Return the [X, Y] coordinate for the center point of the cell that contains the specified text.  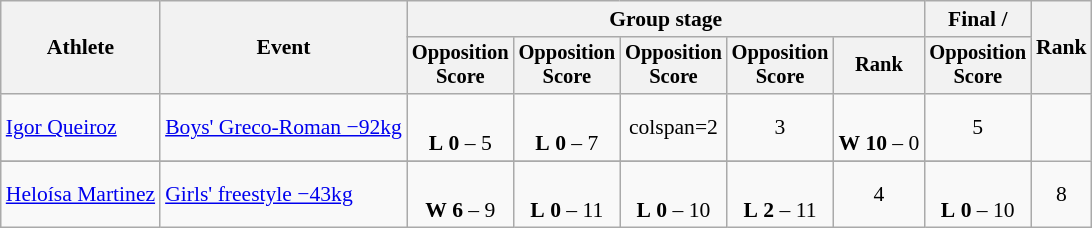
W 6 – 9 [460, 194]
L 2 – 11 [780, 194]
4 [878, 194]
L 0 – 11 [568, 194]
W 10 – 0 [878, 128]
Girls' freestyle −43kg [284, 194]
3 [780, 128]
Igor Queiroz [80, 128]
colspan=2 [674, 128]
8 [1062, 194]
Heloísa Martinez [80, 194]
Group stage [666, 19]
L 0 – 7 [568, 128]
L 0 – 5 [460, 128]
5 [978, 128]
Athlete [80, 48]
Event [284, 48]
Final / [978, 19]
Boys' Greco-Roman −92kg [284, 128]
